Detect which cell encompasses the target text, then output its (X, Y) center coordinate. 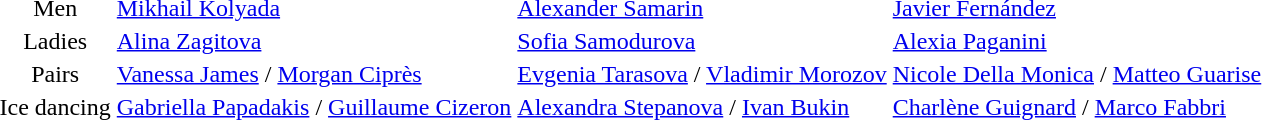
Sofia Samodurova (702, 41)
Alina Zagitova (314, 41)
Evgenia Tarasova / Vladimir Morozov (702, 74)
Vanessa James / Morgan Ciprès (314, 74)
